Extract the (X, Y) coordinate from the center of the cell holding the provided text.  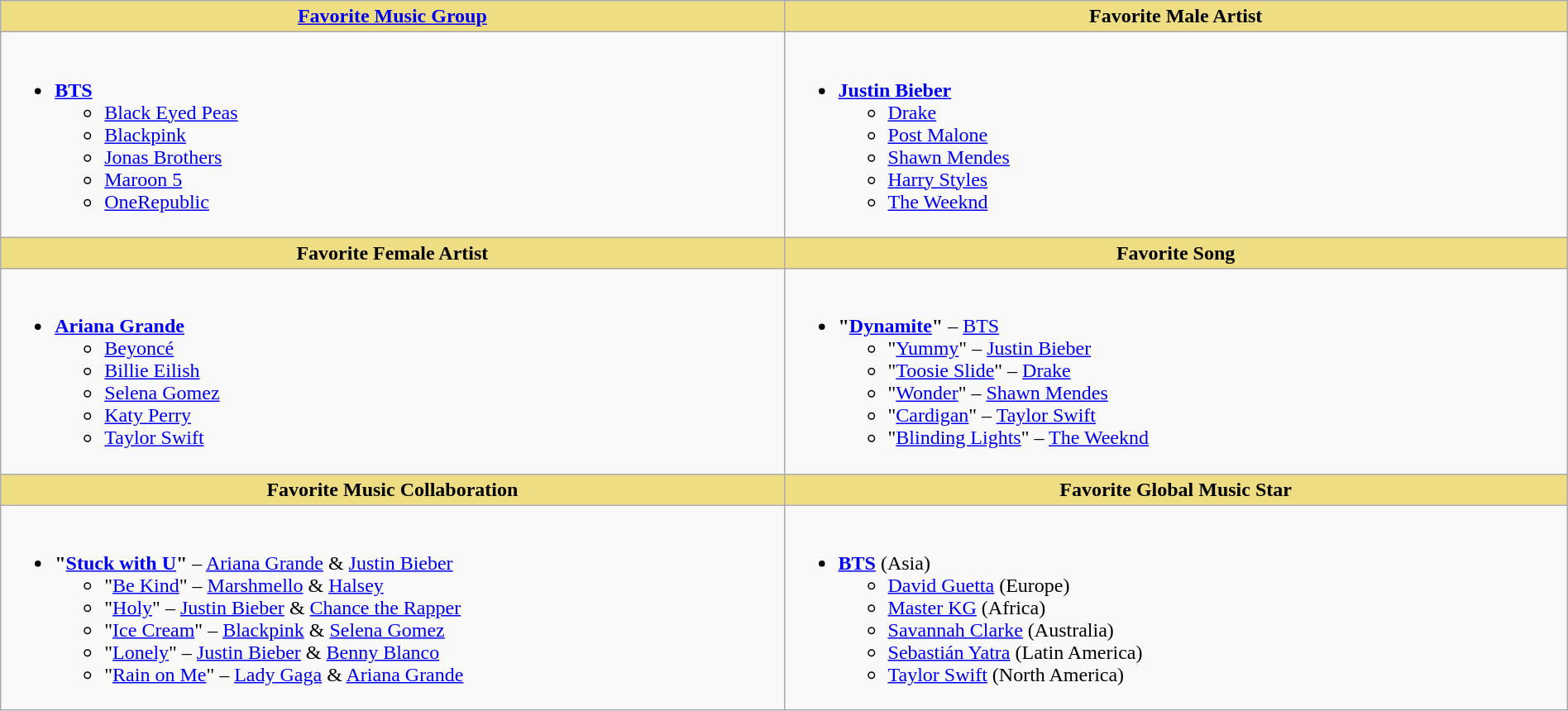
Favorite Female Artist (392, 253)
Favorite Global Music Star (1176, 489)
Ariana GrandeBeyoncéBillie EilishSelena GomezKaty PerryTaylor Swift (392, 371)
Justin BieberDrakePost MaloneShawn MendesHarry StylesThe Weeknd (1176, 135)
Favorite Male Artist (1176, 17)
BTS (Asia)David Guetta (Europe)Master KG (Africa)Savannah Clarke (Australia)Sebastián Yatra (Latin America)Taylor Swift (North America) (1176, 608)
Favorite Music Group (392, 17)
Favorite Song (1176, 253)
Favorite Music Collaboration (392, 489)
BTSBlack Eyed PeasBlackpinkJonas BrothersMaroon 5OneRepublic (392, 135)
"Dynamite" – BTS"Yummy" – Justin Bieber"Toosie Slide" – Drake"Wonder" – Shawn Mendes"Cardigan" – Taylor Swift"Blinding Lights" – The Weeknd (1176, 371)
